Locate the cell with the specified text and output its (X, Y) center coordinate. 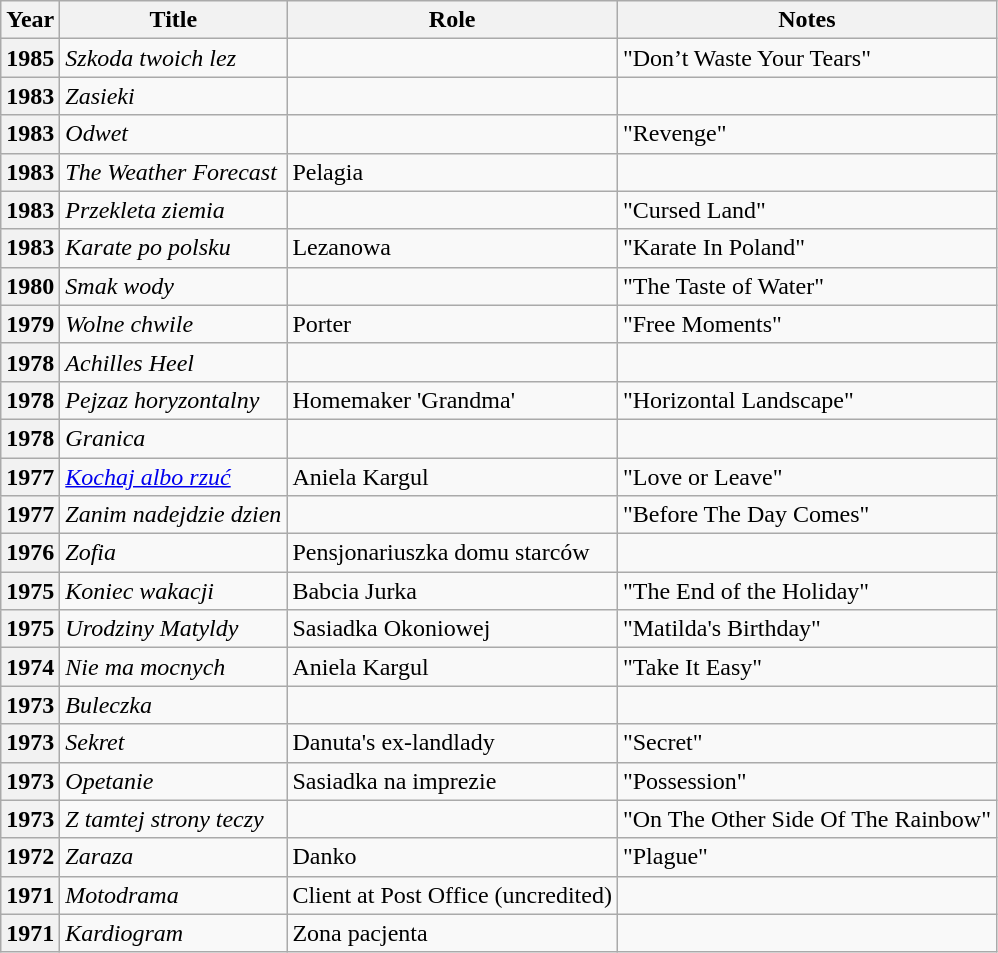
Title (174, 20)
1974 (30, 667)
Urodziny Matyldy (174, 629)
Babcia Jurka (452, 591)
Sekret (174, 743)
Year (30, 20)
Zofia (174, 553)
Opetanie (174, 781)
Homemaker 'Grandma' (452, 400)
Notes (806, 20)
Granica (174, 438)
"Free Moments" (806, 324)
Zaraza (174, 857)
Porter (452, 324)
"Revenge" (806, 134)
Kochaj albo rzuć (174, 477)
Odwet (174, 134)
"The Taste of Water" (806, 286)
"Possession" (806, 781)
Zona pacjenta (452, 933)
1980 (30, 286)
Motodrama (174, 895)
"On The Other Side Of The Rainbow" (806, 819)
Przekleta ziemia (174, 210)
1972 (30, 857)
Client at Post Office (uncredited) (452, 895)
Wolne chwile (174, 324)
"Matilda's Birthday" (806, 629)
Achilles Heel (174, 362)
Danko (452, 857)
The Weather Forecast (174, 172)
Pelagia (452, 172)
Karate po polsku (174, 248)
Smak wody (174, 286)
"Secret" (806, 743)
Lezanowa (452, 248)
"Before The Day Comes" (806, 515)
"Karate In Poland" (806, 248)
1979 (30, 324)
Role (452, 20)
Szkoda twoich lez (174, 58)
1976 (30, 553)
"Horizontal Landscape" (806, 400)
Pejzaz horyzontalny (174, 400)
"Take It Easy" (806, 667)
"Don’t Waste Your Tears" (806, 58)
Zasieki (174, 96)
Buleczka (174, 705)
Koniec wakacji (174, 591)
"The End of the Holiday" (806, 591)
Danuta's ex-landlady (452, 743)
Pensjonariuszka domu starców (452, 553)
Sasiadka na imprezie (452, 781)
Nie ma mocnych (174, 667)
"Plague" (806, 857)
Z tamtej strony teczy (174, 819)
Kardiogram (174, 933)
"Love or Leave" (806, 477)
1985 (30, 58)
Zanim nadejdzie dzien (174, 515)
Sasiadka Okoniowej (452, 629)
"Cursed Land" (806, 210)
